For the text-containing cell, return its midpoint in [X, Y] coordinate format. 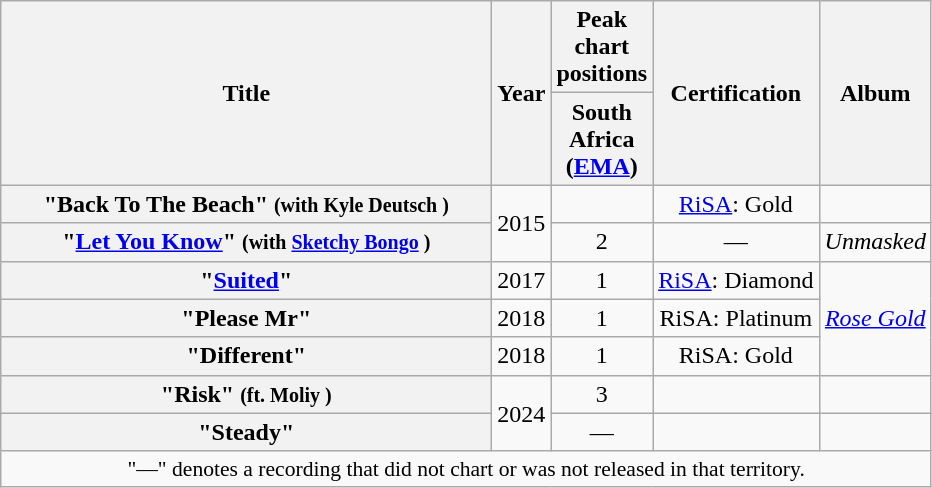
"Please Mr" [246, 318]
"Different" [246, 356]
"Steady" [246, 432]
2024 [522, 413]
2 [602, 242]
Peak chart positions [602, 47]
South Africa (EMA) [602, 139]
"Let You Know" (with Sketchy Bongo ) [246, 242]
3 [602, 394]
"—" denotes a recording that did not chart or was not released in that territory. [466, 469]
Album [875, 93]
"Back To The Beach" (with Kyle Deutsch ) [246, 204]
Certification [736, 93]
RiSA: Diamond [736, 280]
2017 [522, 280]
Title [246, 93]
Rose Gold [875, 318]
RiSA: Platinum [736, 318]
"Suited" [246, 280]
2015 [522, 223]
Unmasked [875, 242]
Year [522, 93]
"Risk" (ft. Moliy ) [246, 394]
